Determine the [x, y] coordinate at the center of the cell enclosing the given text.  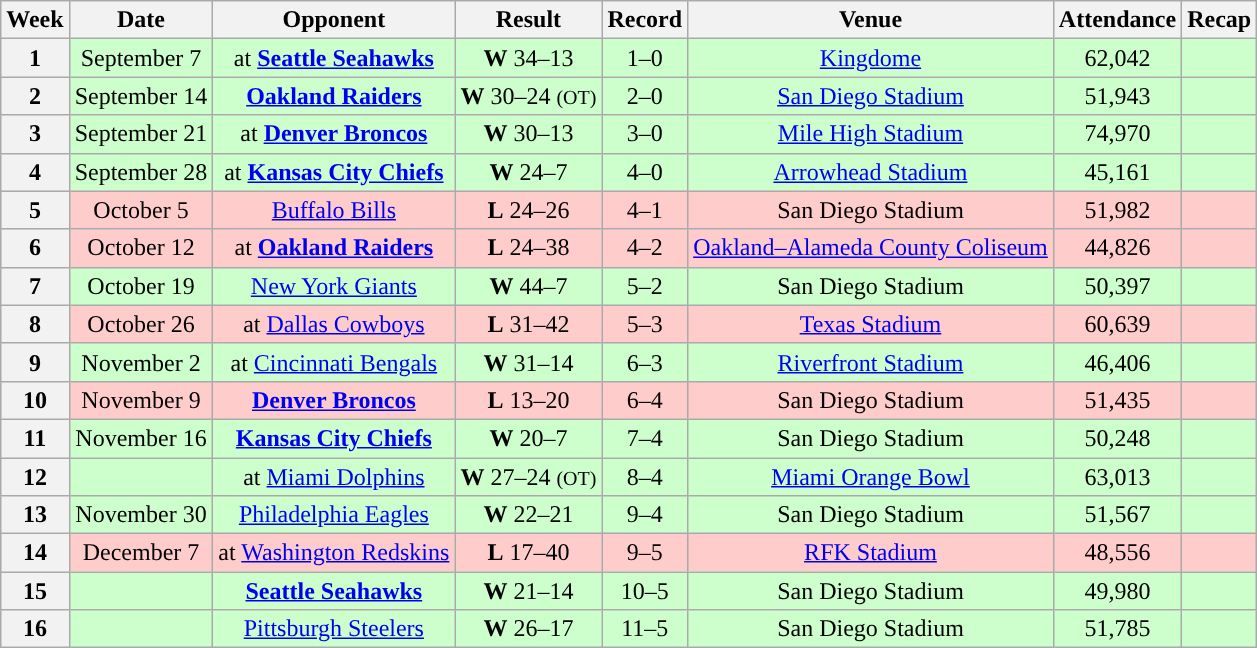
9 [35, 362]
Riverfront Stadium [871, 362]
2 [35, 96]
September 7 [141, 58]
9–4 [645, 515]
at Cincinnati Bengals [334, 362]
51,943 [1117, 96]
October 12 [141, 248]
September 28 [141, 172]
6–3 [645, 362]
6 [35, 248]
New York Giants [334, 286]
L 13–20 [528, 400]
14 [35, 553]
October 5 [141, 210]
Seattle Seahawks [334, 591]
November 2 [141, 362]
44,826 [1117, 248]
4–1 [645, 210]
W 31–14 [528, 362]
Week [35, 20]
at Dallas Cowboys [334, 324]
9–5 [645, 553]
6–4 [645, 400]
W 22–21 [528, 515]
at Denver Broncos [334, 134]
November 16 [141, 438]
W 44–7 [528, 286]
1–0 [645, 58]
7–4 [645, 438]
W 27–24 (OT) [528, 477]
51,567 [1117, 515]
Result [528, 20]
Record [645, 20]
51,785 [1117, 629]
8 [35, 324]
45,161 [1117, 172]
48,556 [1117, 553]
4 [35, 172]
50,248 [1117, 438]
13 [35, 515]
November 30 [141, 515]
L 17–40 [528, 553]
November 9 [141, 400]
4–2 [645, 248]
Pittsburgh Steelers [334, 629]
September 21 [141, 134]
Arrowhead Stadium [871, 172]
Oakland–Alameda County Coliseum [871, 248]
10 [35, 400]
5–3 [645, 324]
W 20–7 [528, 438]
Miami Orange Bowl [871, 477]
W 24–7 [528, 172]
Oakland Raiders [334, 96]
60,639 [1117, 324]
63,013 [1117, 477]
Opponent [334, 20]
Venue [871, 20]
Philadelphia Eagles [334, 515]
49,980 [1117, 591]
L 24–38 [528, 248]
Recap [1220, 20]
3 [35, 134]
W 21–14 [528, 591]
at Miami Dolphins [334, 477]
11 [35, 438]
16 [35, 629]
15 [35, 591]
W 26–17 [528, 629]
September 14 [141, 96]
11–5 [645, 629]
W 30–24 (OT) [528, 96]
8–4 [645, 477]
at Washington Redskins [334, 553]
12 [35, 477]
Kingdome [871, 58]
50,397 [1117, 286]
October 26 [141, 324]
at Kansas City Chiefs [334, 172]
Texas Stadium [871, 324]
at Seattle Seahawks [334, 58]
W 34–13 [528, 58]
46,406 [1117, 362]
2–0 [645, 96]
51,982 [1117, 210]
Buffalo Bills [334, 210]
4–0 [645, 172]
7 [35, 286]
W 30–13 [528, 134]
Mile High Stadium [871, 134]
10–5 [645, 591]
62,042 [1117, 58]
3–0 [645, 134]
51,435 [1117, 400]
Attendance [1117, 20]
5 [35, 210]
October 19 [141, 286]
Date [141, 20]
Kansas City Chiefs [334, 438]
L 31–42 [528, 324]
1 [35, 58]
RFK Stadium [871, 553]
74,970 [1117, 134]
L 24–26 [528, 210]
at Oakland Raiders [334, 248]
December 7 [141, 553]
5–2 [645, 286]
Denver Broncos [334, 400]
